Identify which cell holds the provided text, then report its [X, Y] central coordinate. 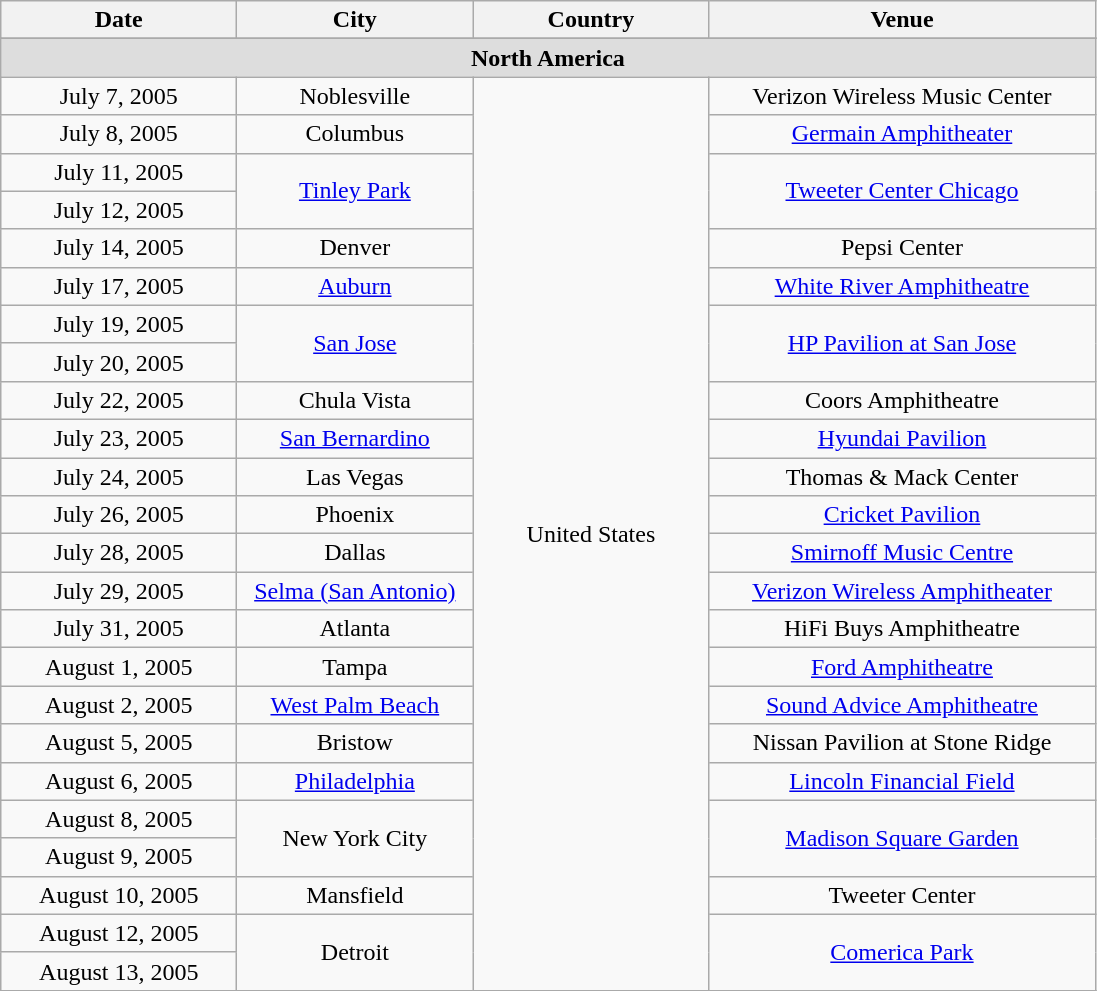
August 13, 2005 [119, 971]
Tampa [355, 667]
Dallas [355, 553]
August 10, 2005 [119, 895]
HiFi Buys Amphitheatre [902, 629]
Phoenix [355, 515]
Ford Amphitheatre [902, 667]
Madison Square Garden [902, 838]
White River Amphitheatre [902, 286]
West Palm Beach [355, 705]
Mansfield [355, 895]
Chula Vista [355, 400]
Germain Amphitheater [902, 134]
Thomas & Mack Center [902, 477]
August 6, 2005 [119, 781]
Noblesville [355, 96]
Sound Advice Amphitheatre [902, 705]
July 29, 2005 [119, 591]
Detroit [355, 952]
Tweeter Center [902, 895]
New York City [355, 838]
San Jose [355, 343]
July 28, 2005 [119, 553]
Hyundai Pavilion [902, 438]
July 14, 2005 [119, 248]
Cricket Pavilion [902, 515]
United States [591, 534]
July 7, 2005 [119, 96]
Nissan Pavilion at Stone Ridge [902, 743]
August 12, 2005 [119, 933]
Bristow [355, 743]
Tinley Park [355, 191]
Date [119, 20]
Columbus [355, 134]
HP Pavilion at San Jose [902, 343]
July 22, 2005 [119, 400]
North America [548, 58]
Comerica Park [902, 952]
July 23, 2005 [119, 438]
Coors Amphitheatre [902, 400]
Venue [902, 20]
City [355, 20]
July 11, 2005 [119, 172]
July 20, 2005 [119, 362]
Pepsi Center [902, 248]
July 8, 2005 [119, 134]
August 9, 2005 [119, 857]
August 8, 2005 [119, 819]
Philadelphia [355, 781]
Smirnoff Music Centre [902, 553]
August 1, 2005 [119, 667]
Selma (San Antonio) [355, 591]
July 26, 2005 [119, 515]
July 17, 2005 [119, 286]
August 2, 2005 [119, 705]
Las Vegas [355, 477]
Verizon Wireless Music Center [902, 96]
San Bernardino [355, 438]
Lincoln Financial Field [902, 781]
Verizon Wireless Amphitheater [902, 591]
August 5, 2005 [119, 743]
Tweeter Center Chicago [902, 191]
Auburn [355, 286]
July 12, 2005 [119, 210]
Atlanta [355, 629]
Country [591, 20]
July 24, 2005 [119, 477]
July 31, 2005 [119, 629]
July 19, 2005 [119, 324]
Denver [355, 248]
